Return the (X, Y) coordinate for the center point of the cell that contains the specified text.  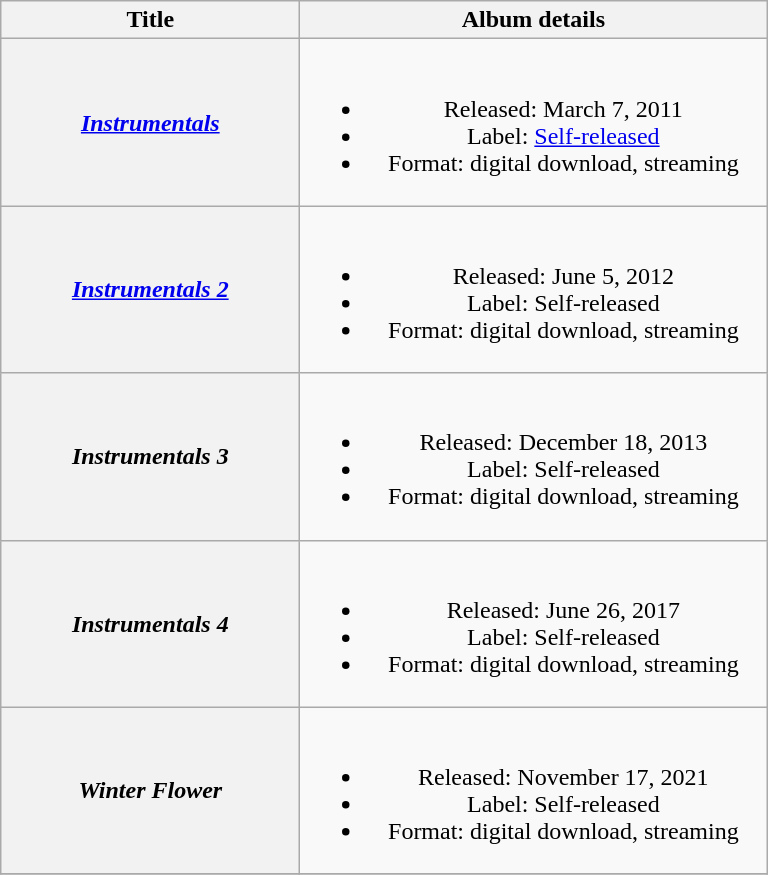
Released: November 17, 2021 Label: Self-releasedFormat: digital download, streaming (534, 790)
Released: June 26, 2017Label: Self-releasedFormat: digital download, streaming (534, 624)
Title (150, 20)
Released: December 18, 2013Label: Self-releasedFormat: digital download, streaming (534, 456)
Winter Flower (150, 790)
Instrumentals 4 (150, 624)
Released: June 5, 2012Label: Self-releasedFormat: digital download, streaming (534, 290)
Instrumentals 2 (150, 290)
Instrumentals (150, 122)
Released: March 7, 2011Label: Self-releasedFormat: digital download, streaming (534, 122)
Album details (534, 20)
Instrumentals 3 (150, 456)
